From the cell containing the given text, extract its center point as [x, y] coordinate. 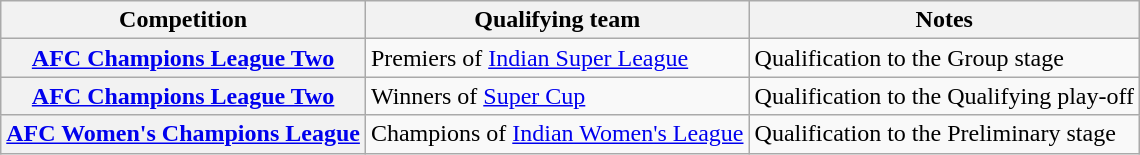
Qualifying team [557, 20]
Champions of Indian Women's League [557, 134]
Qualification to the Preliminary stage [944, 134]
Qualification to the Group stage [944, 58]
Competition [184, 20]
Premiers of Indian Super League [557, 58]
Notes [944, 20]
Qualification to the Qualifying play-off [944, 96]
Winners of Super Cup [557, 96]
AFC Women's Champions League [184, 134]
